Find where the given text appears and provide that cell's center as [X, Y] coordinate. 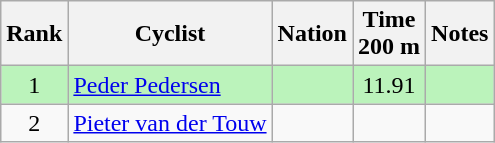
Cyclist [170, 34]
Time200 m [388, 34]
Nation [312, 34]
Peder Pedersen [170, 85]
1 [34, 85]
Pieter van der Touw [170, 123]
2 [34, 123]
Rank [34, 34]
11.91 [388, 85]
Notes [460, 34]
